Return (X, Y) of the center of cell containing provided text 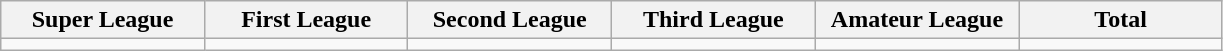
First League (306, 20)
Amateur League (917, 20)
Super League (103, 20)
Total (1121, 20)
Second League (510, 20)
Third League (714, 20)
